Scan for the cell matching the given text and deliver its [X, Y] coordinate at center. 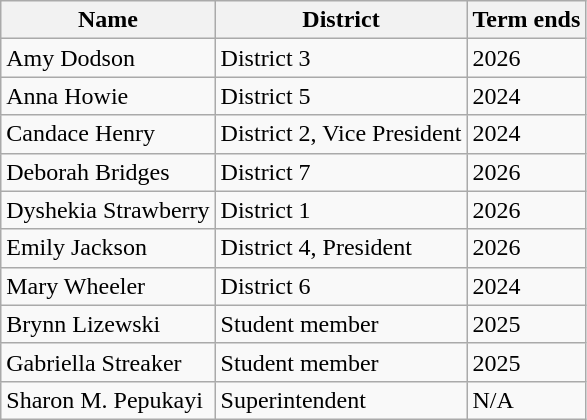
District 2, Vice President [341, 134]
Name [108, 20]
Candace Henry [108, 134]
Deborah Bridges [108, 172]
Sharon M. Pepukayi [108, 400]
Gabriella Streaker [108, 362]
District 7 [341, 172]
Superintendent [341, 400]
Anna Howie [108, 96]
Dyshekia Strawberry [108, 210]
Emily Jackson [108, 248]
District 1 [341, 210]
Amy Dodson [108, 58]
District 4, President [341, 248]
N/A [526, 400]
Term ends [526, 20]
District 6 [341, 286]
District [341, 20]
Mary Wheeler [108, 286]
District 3 [341, 58]
District 5 [341, 96]
Brynn Lizewski [108, 324]
